Determine the (X, Y) coordinate at the center of the cell enclosing the given text.  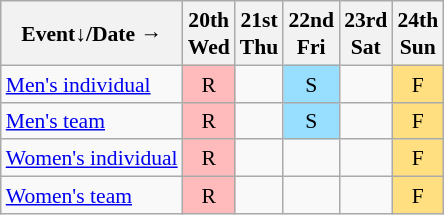
21stThu (260, 33)
23rdSat (366, 33)
24thSun (418, 33)
22ndFri (311, 33)
Women's team (92, 194)
Women's individual (92, 158)
Event↓/Date → (92, 33)
Men's team (92, 120)
Men's individual (92, 84)
20thWed (209, 33)
